Find where the given text appears and provide that cell's center as (x, y) coordinate. 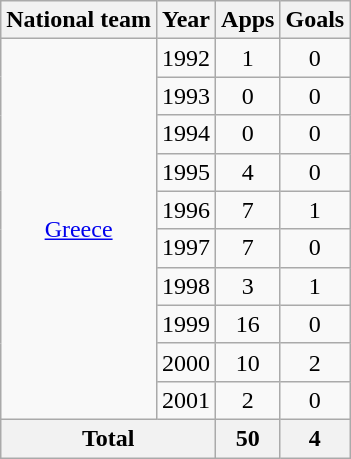
1999 (186, 324)
1997 (186, 248)
50 (248, 438)
1998 (186, 286)
National team (79, 20)
Apps (248, 20)
1993 (186, 96)
1994 (186, 134)
Year (186, 20)
2000 (186, 362)
3 (248, 286)
10 (248, 362)
Goals (315, 20)
Total (108, 438)
1995 (186, 172)
Greece (79, 230)
2001 (186, 400)
1996 (186, 210)
16 (248, 324)
1992 (186, 58)
